Return [X, Y] of the center of cell containing provided text 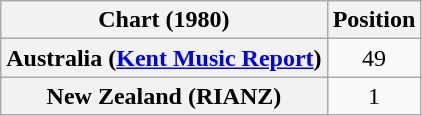
49 [374, 58]
Australia (Kent Music Report) [164, 58]
1 [374, 96]
New Zealand (RIANZ) [164, 96]
Chart (1980) [164, 20]
Position [374, 20]
